Identify which cell holds the provided text, then report its [X, Y] central coordinate. 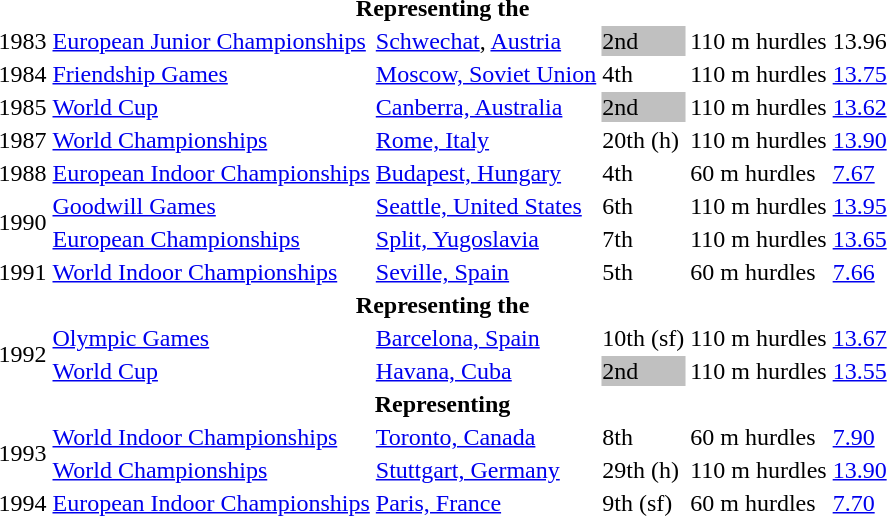
Havana, Cuba [486, 371]
20th (h) [644, 140]
Toronto, Canada [486, 437]
Moscow, Soviet Union [486, 74]
Schwechat, Austria [486, 41]
Olympic Games [211, 338]
7th [644, 239]
5th [644, 272]
Barcelona, Spain [486, 338]
Goodwill Games [211, 206]
Seville, Spain [486, 272]
6th [644, 206]
Rome, Italy [486, 140]
10th (sf) [644, 338]
Canberra, Australia [486, 107]
29th (h) [644, 470]
8th [644, 437]
Budapest, Hungary [486, 173]
Friendship Games [211, 74]
European Indoor Championships [211, 173]
Split, Yugoslavia [486, 239]
Seattle, United States [486, 206]
European Championships [211, 239]
European Junior Championships [211, 41]
Stuttgart, Germany [486, 470]
